Output the [X, Y] coordinate of the center of the cell containing the given text.  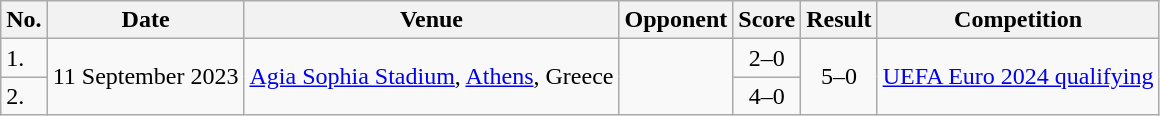
Opponent [676, 20]
Venue [432, 20]
11 September 2023 [146, 77]
Competition [1018, 20]
2–0 [767, 58]
5–0 [839, 77]
UEFA Euro 2024 qualifying [1018, 77]
Date [146, 20]
Score [767, 20]
1. [24, 58]
Agia Sophia Stadium, Athens, Greece [432, 77]
2. [24, 96]
4–0 [767, 96]
No. [24, 20]
Result [839, 20]
